Return [X, Y] of the center of cell containing provided text 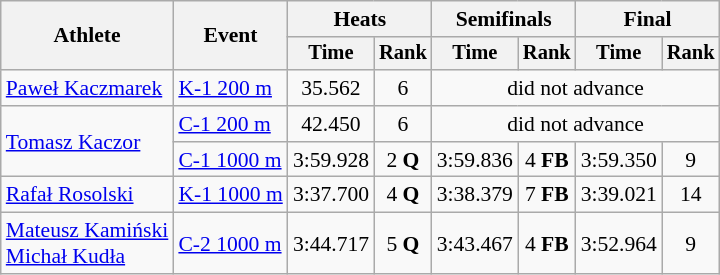
Athlete [88, 36]
3:44.717 [331, 244]
Tomasz Kaczor [88, 142]
3:59.928 [331, 160]
Event [230, 36]
14 [691, 195]
3:59.836 [475, 160]
3:39.021 [619, 195]
K-1 200 m [230, 88]
C-1 1000 m [230, 160]
3:38.379 [475, 195]
Heats [360, 19]
35.562 [331, 88]
K-1 1000 m [230, 195]
3:52.964 [619, 244]
3:43.467 [475, 244]
2 Q [403, 160]
3:37.700 [331, 195]
Paweł Kaczmarek [88, 88]
Mateusz KamińskiMichał Kudła [88, 244]
7 FB [547, 195]
C-2 1000 m [230, 244]
4 Q [403, 195]
C-1 200 m [230, 124]
3:59.350 [619, 160]
5 Q [403, 244]
Semifinals [504, 19]
Final [648, 19]
42.450 [331, 124]
Rafał Rosolski [88, 195]
